Search for the cell housing the specified text and yield its [X, Y] center coordinate. 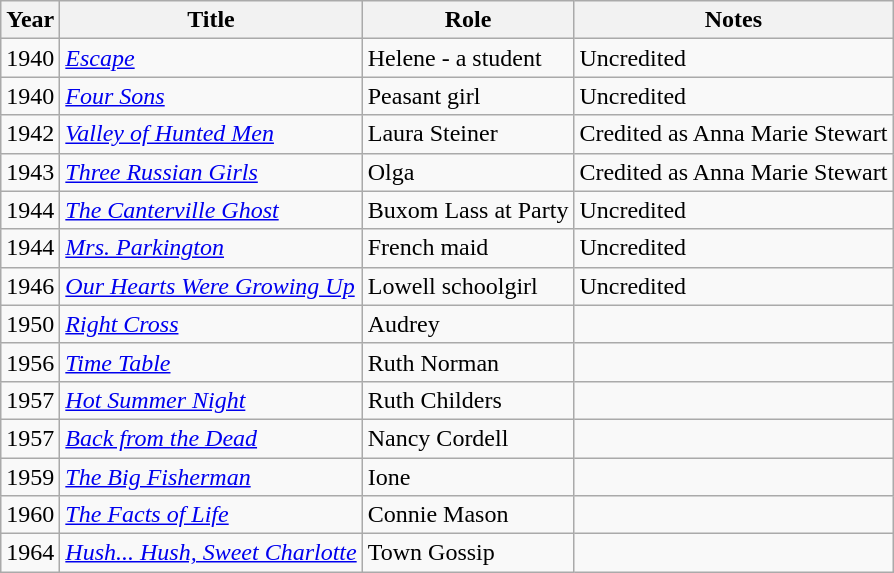
Laura Steiner [468, 134]
1942 [30, 134]
Valley of Hunted Men [211, 134]
1960 [30, 515]
Lowell schoolgirl [468, 286]
Escape [211, 58]
1959 [30, 477]
Role [468, 20]
1956 [30, 362]
Title [211, 20]
Peasant girl [468, 96]
Time Table [211, 362]
Mrs. Parkington [211, 248]
Connie Mason [468, 515]
Town Gossip [468, 553]
Our Hearts Were Growing Up [211, 286]
1964 [30, 553]
French maid [468, 248]
The Canterville Ghost [211, 210]
The Big Fisherman [211, 477]
Ruth Norman [468, 362]
Hush... Hush, Sweet Charlotte [211, 553]
Nancy Cordell [468, 438]
Four Sons [211, 96]
Helene - a student [468, 58]
Right Cross [211, 324]
1946 [30, 286]
1950 [30, 324]
Ruth Childers [468, 400]
Hot Summer Night [211, 400]
Olga [468, 172]
Buxom Lass at Party [468, 210]
Ione [468, 477]
Three Russian Girls [211, 172]
The Facts of Life [211, 515]
1943 [30, 172]
Notes [734, 20]
Back from the Dead [211, 438]
Year [30, 20]
Audrey [468, 324]
